Scan for the cell matching the given text and deliver its (x, y) coordinate at center. 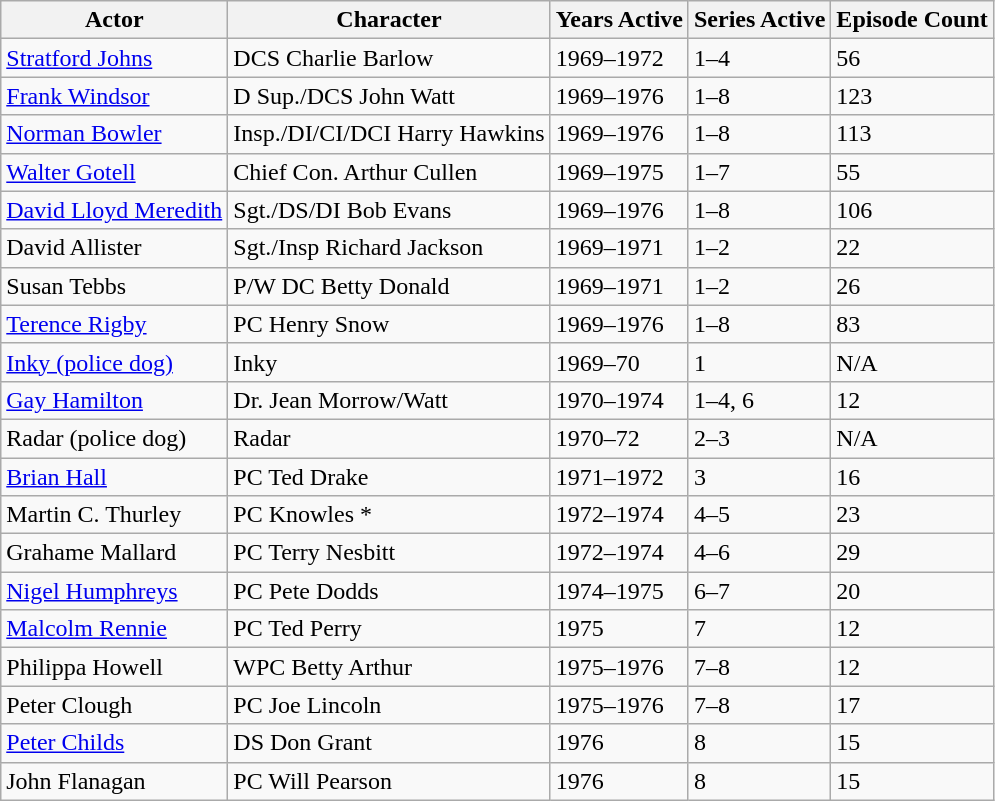
1–4 (759, 58)
16 (912, 477)
Norman Bowler (114, 134)
Radar (389, 438)
PC Joe Lincoln (389, 705)
Dr. Jean Morrow/Watt (389, 400)
Years Active (619, 20)
PC Henry Snow (389, 324)
23 (912, 515)
1–4, 6 (759, 400)
Grahame Mallard (114, 553)
PC Terry Nesbitt (389, 553)
17 (912, 705)
David Allister (114, 248)
Inky (police dog) (114, 362)
Gay Hamilton (114, 400)
20 (912, 591)
1969–70 (619, 362)
David Lloyd Meredith (114, 210)
Peter Clough (114, 705)
WPC Betty Arthur (389, 667)
Actor (114, 20)
29 (912, 553)
PC Knowles * (389, 515)
106 (912, 210)
Stratford Johns (114, 58)
1969–1972 (619, 58)
P/W DC Betty Donald (389, 286)
1970–72 (619, 438)
Insp./DI/CI/DCI Harry Hawkins (389, 134)
1–7 (759, 172)
D Sup./DCS John Watt (389, 96)
Radar (police dog) (114, 438)
6–7 (759, 591)
DS Don Grant (389, 743)
2–3 (759, 438)
Peter Childs (114, 743)
Martin C. Thurley (114, 515)
1 (759, 362)
3 (759, 477)
Malcolm Rennie (114, 629)
PC Ted Drake (389, 477)
Brian Hall (114, 477)
Series Active (759, 20)
Episode Count (912, 20)
Susan Tebbs (114, 286)
Chief Con. Arthur Cullen (389, 172)
1970–1974 (619, 400)
83 (912, 324)
Frank Windsor (114, 96)
PC Ted Perry (389, 629)
Terence Rigby (114, 324)
113 (912, 134)
1975 (619, 629)
Nigel Humphreys (114, 591)
7 (759, 629)
1974–1975 (619, 591)
Character (389, 20)
DCS Charlie Barlow (389, 58)
22 (912, 248)
1971–1972 (619, 477)
Sgt./DS/DI Bob Evans (389, 210)
55 (912, 172)
John Flanagan (114, 781)
Walter Gotell (114, 172)
4–6 (759, 553)
123 (912, 96)
26 (912, 286)
4–5 (759, 515)
1969–1975 (619, 172)
PC Will Pearson (389, 781)
Sgt./Insp Richard Jackson (389, 248)
56 (912, 58)
PC Pete Dodds (389, 591)
Inky (389, 362)
Philippa Howell (114, 667)
